Search for the cell housing the specified text and yield its (x, y) center coordinate. 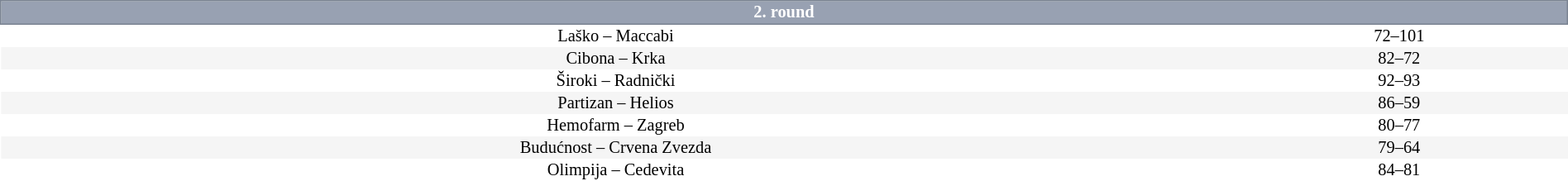
Široki – Radnički (616, 81)
79–64 (1399, 147)
Partizan – Helios (616, 102)
84–81 (1399, 170)
86–59 (1399, 102)
Laško – Maccabi (616, 36)
Cibona – Krka (616, 58)
2. round (784, 12)
72–101 (1399, 36)
92–93 (1399, 81)
Olimpija – Cedevita (616, 170)
Budućnost – Crvena Zvezda (616, 147)
80–77 (1399, 126)
Hemofarm – Zagreb (616, 126)
82–72 (1399, 58)
